Provide the (x, y) coordinate of the cell's center where the given text is located.  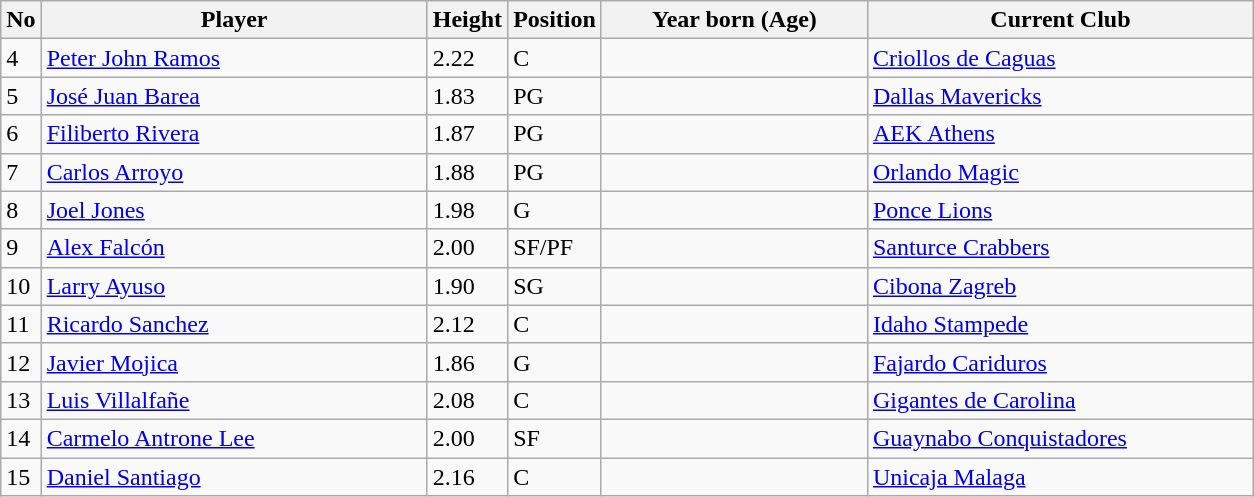
14 (21, 438)
7 (21, 172)
1.83 (467, 96)
Guaynabo Conquistadores (1060, 438)
2.16 (467, 477)
1.90 (467, 286)
Luis Villalfañe (234, 400)
2.12 (467, 324)
Filiberto Rivera (234, 134)
AEK Athens (1060, 134)
Daniel Santiago (234, 477)
Orlando Magic (1060, 172)
Year born (Age) (734, 20)
6 (21, 134)
Ricardo Sanchez (234, 324)
10 (21, 286)
15 (21, 477)
11 (21, 324)
2.08 (467, 400)
8 (21, 210)
5 (21, 96)
Fajardo Cariduros (1060, 362)
Idaho Stampede (1060, 324)
Position (555, 20)
1.98 (467, 210)
Javier Mojica (234, 362)
Cibona Zagreb (1060, 286)
Current Club (1060, 20)
1.88 (467, 172)
Unicaja Malaga (1060, 477)
Ponce Lions (1060, 210)
No (21, 20)
9 (21, 248)
Criollos de Caguas (1060, 58)
Dallas Mavericks (1060, 96)
Height (467, 20)
José Juan Barea (234, 96)
Joel Jones (234, 210)
4 (21, 58)
Peter John Ramos (234, 58)
Player (234, 20)
SF (555, 438)
Alex Falcón (234, 248)
SG (555, 286)
13 (21, 400)
Gigantes de Carolina (1060, 400)
Santurce Crabbers (1060, 248)
Larry Ayuso (234, 286)
Carmelo Antrone Lee (234, 438)
1.86 (467, 362)
1.87 (467, 134)
SF/PF (555, 248)
Carlos Arroyo (234, 172)
12 (21, 362)
2.22 (467, 58)
